Locate the cell with the specified text and output its [X, Y] center coordinate. 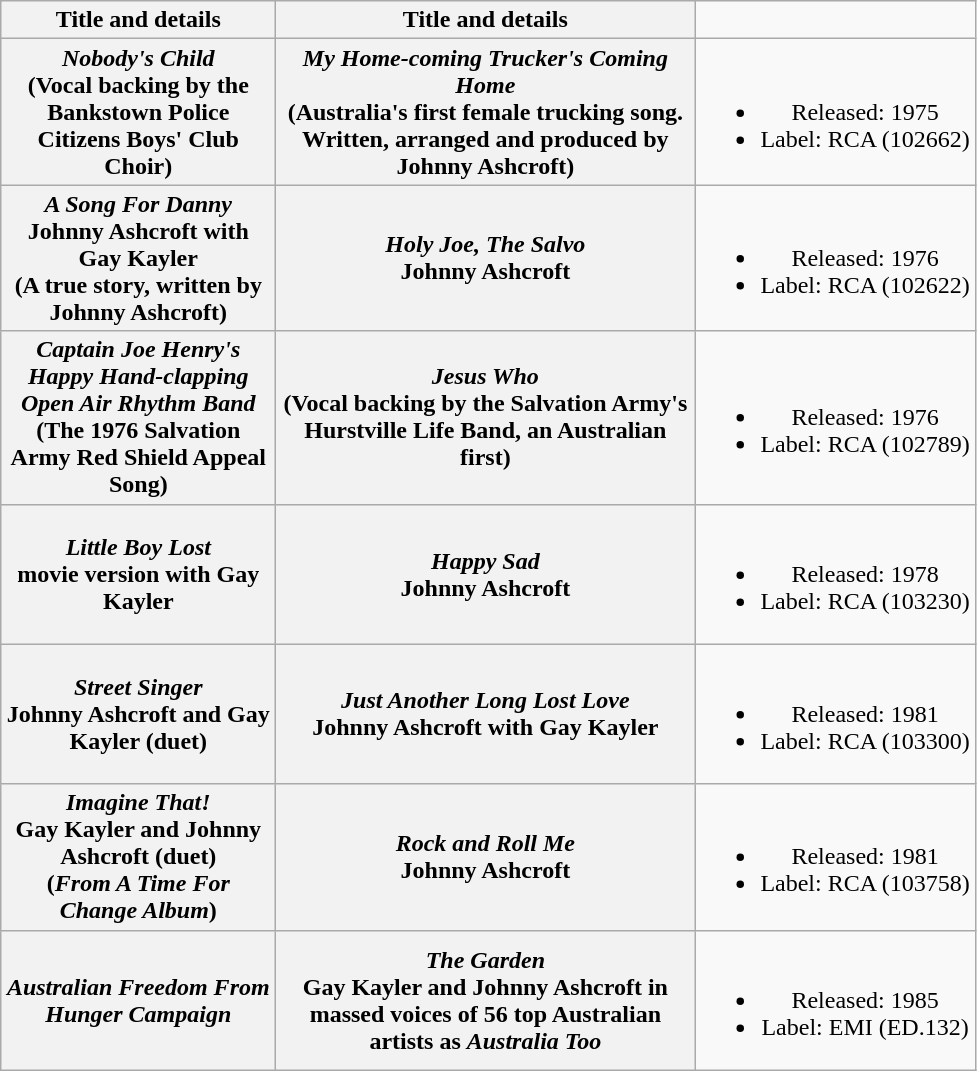
Jesus Who(Vocal backing by the Salvation Army's Hurstville Life Band, an Australian first) [486, 418]
Released: 1976Label: RCA (102622) [835, 258]
Holy Joe, The SalvoJohnny Ashcroft [486, 258]
Imagine That!Gay Kayler and Johnny Ashcroft (duet)(From A Time For Change Album) [138, 857]
Rock and Roll MeJohnny Ashcroft [486, 857]
My Home-coming Trucker's Coming Home(Australia's first female trucking song. Written, arranged and produced by Johnny Ashcroft) [486, 112]
Captain Joe Henry's Happy Hand-clapping Open Air Rhythm Band(The 1976 Salvation Army Red Shield Appeal Song) [138, 418]
Just Another Long Lost LoveJohnny Ashcroft with Gay Kayler [486, 714]
Released: 1981Label: RCA (103758) [835, 857]
Australian Freedom From Hunger Campaign [138, 1000]
Little Boy Lostmovie version with Gay Kayler [138, 574]
Happy SadJohnny Ashcroft [486, 574]
Released: 1981Label: RCA (103300) [835, 714]
The GardenGay Kayler and Johnny Ashcroft in massed voices of 56 top Australian artists as Australia Too [486, 1000]
Released: 1975Label: RCA (102662) [835, 112]
Released: 1976Label: RCA (102789) [835, 418]
A Song For DannyJohnny Ashcroft with Gay Kayler(A true story, written by Johnny Ashcroft) [138, 258]
Street SingerJohnny Ashcroft and Gay Kayler (duet) [138, 714]
Released: 1978Label: RCA (103230) [835, 574]
Released: 1985Label: EMI (ED.132) [835, 1000]
Nobody's Child(Vocal backing by the Bankstown Police Citizens Boys' Club Choir) [138, 112]
